Capture the cell that displays the provided text and extract its (X, Y) central coordinate. 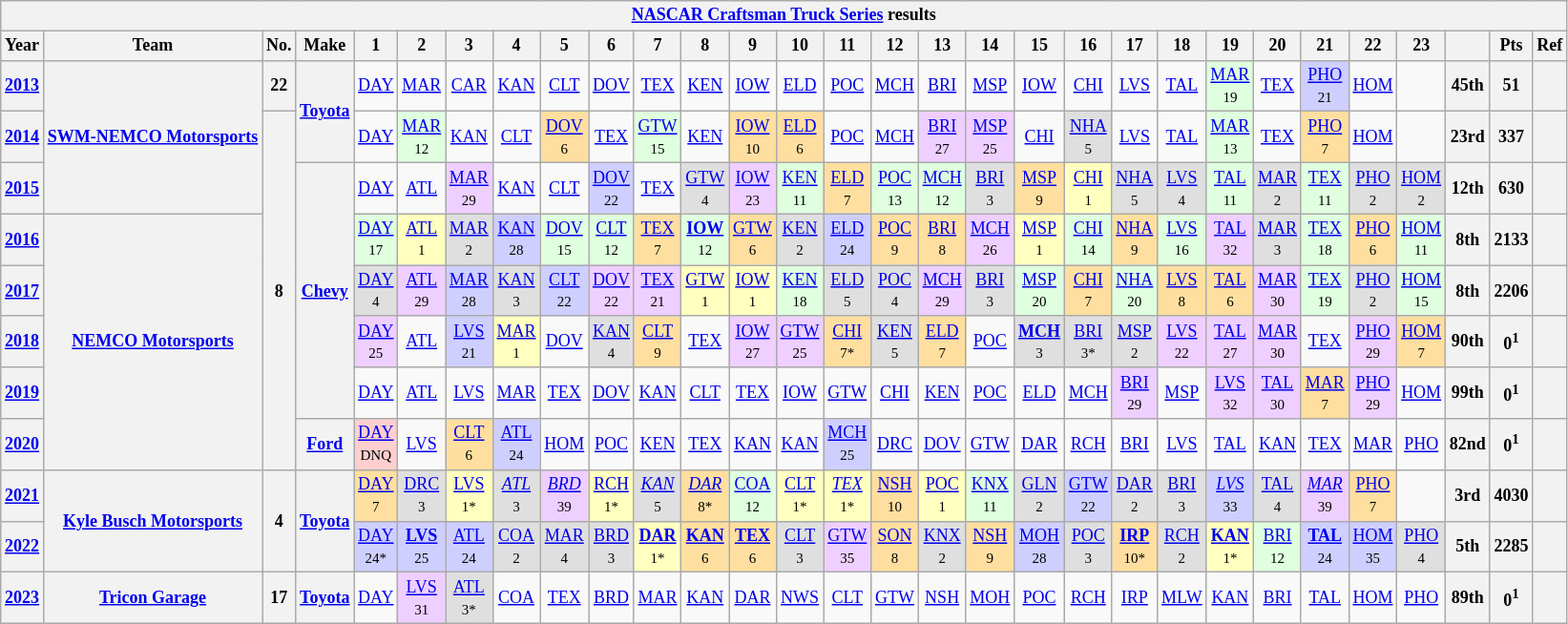
21 (1325, 46)
10 (800, 46)
POC4 (895, 291)
3 (469, 46)
CLT12 (612, 239)
13 (942, 46)
ELD5 (847, 291)
HOM7 (1422, 342)
BRI29 (1135, 393)
2206 (1512, 291)
Kyle Busch Motorsports (153, 521)
MAR12 (422, 137)
MCH25 (847, 445)
TAL32 (1230, 239)
KAN6 (705, 547)
MSP9 (1040, 188)
GTW35 (847, 547)
630 (1512, 188)
KAN3 (516, 291)
MSP1 (1040, 239)
MSP20 (1040, 291)
COA12 (753, 495)
18 (1181, 46)
2015 (23, 188)
COA (516, 598)
IRP (1135, 598)
MAR7 (1325, 393)
IOW10 (753, 137)
TEX1* (847, 495)
2023 (23, 598)
90th (1468, 342)
IOW27 (753, 342)
MAR1 (516, 342)
2016 (23, 239)
PHO6 (1372, 239)
TAL27 (1230, 342)
IOW1 (753, 291)
DAY4 (376, 291)
KNX11 (991, 495)
DAR1* (658, 547)
NSH (942, 598)
CHI7* (847, 342)
HOM2 (1422, 188)
20 (1278, 46)
GTW22 (1088, 495)
2133 (1512, 239)
KEN18 (800, 291)
HOM35 (1372, 547)
BRI8 (942, 239)
CHI14 (1088, 239)
IOW12 (705, 239)
CLT9 (658, 342)
LVS8 (1181, 291)
2020 (23, 445)
KEN2 (800, 239)
2019 (23, 393)
ELD24 (847, 239)
Chevy (324, 290)
POC1 (942, 495)
SON8 (895, 547)
NHA20 (1135, 291)
Ref (1550, 46)
23 (1422, 46)
BRI27 (942, 137)
BRD39 (565, 495)
11 (847, 46)
2021 (23, 495)
LVS21 (469, 342)
12 (895, 46)
IRP10* (1135, 547)
POC13 (895, 188)
9 (753, 46)
MCH26 (991, 239)
Tricon Garage (153, 598)
MAR13 (1230, 137)
TEX19 (1325, 291)
PHO21 (1325, 86)
LVS33 (1230, 495)
TAL4 (1278, 495)
MAR39 (1325, 495)
MCH3 (1040, 342)
COA2 (516, 547)
NEMCO Motorsports (153, 342)
CLT3 (800, 547)
2013 (23, 86)
MCH29 (942, 291)
MAR3 (1278, 239)
2285 (1512, 547)
DAR8* (705, 495)
2014 (23, 137)
GTW15 (658, 137)
12th (1468, 188)
DRC (895, 445)
TEX18 (1325, 239)
82nd (1468, 445)
LVS22 (1181, 342)
MLW (1181, 598)
DAY24* (376, 547)
Ford (324, 445)
IOW23 (753, 188)
2 (422, 46)
MOH28 (1040, 547)
5 (565, 46)
GTW25 (800, 342)
POC3 (1088, 547)
BRD3 (612, 547)
6 (612, 46)
1 (376, 46)
ATL29 (422, 291)
CLT22 (565, 291)
ATL1 (422, 239)
DAY17 (376, 239)
DAY7 (376, 495)
TAL30 (1278, 393)
POC9 (895, 239)
4030 (1512, 495)
MAR28 (469, 291)
TAL11 (1230, 188)
19 (1230, 46)
RCH1* (612, 495)
16 (1088, 46)
LVS31 (422, 598)
89th (1468, 598)
TEX6 (753, 547)
KAN28 (516, 239)
CLT1* (800, 495)
LVS25 (422, 547)
MAR4 (565, 547)
51 (1512, 86)
TAL6 (1230, 291)
14 (991, 46)
DAR2 (1135, 495)
BRD (612, 598)
ELD6 (800, 137)
CLT6 (469, 445)
KAN5 (658, 495)
No. (279, 46)
RCH2 (1181, 547)
99th (1468, 393)
LVS4 (1181, 188)
KEN11 (800, 188)
TEX7 (658, 239)
KAN4 (612, 342)
DOV6 (565, 137)
CHI1 (1088, 188)
GTW6 (753, 239)
MSP25 (991, 137)
Team (153, 46)
DAY25 (376, 342)
TEX11 (1325, 188)
LVS1* (469, 495)
LVS16 (1181, 239)
NASCAR Craftsman Truck Series results (784, 15)
LVS32 (1230, 393)
MAR19 (1230, 86)
HOM15 (1422, 291)
NSH10 (895, 495)
MAR29 (469, 188)
337 (1512, 137)
Year (23, 46)
CAR (469, 86)
NSH9 (991, 547)
5th (1468, 547)
Make (324, 46)
23rd (1468, 137)
PHO4 (1422, 547)
NWS (800, 598)
SWM-NEMCO Motorsports (153, 137)
45th (1468, 86)
HOM11 (1422, 239)
2022 (23, 547)
2017 (23, 291)
BRI12 (1278, 547)
7 (658, 46)
MSP2 (1135, 342)
3rd (1468, 495)
KAN1* (1230, 547)
15 (1040, 46)
NHA9 (1135, 239)
DAYDNQ (376, 445)
KEN5 (895, 342)
TAL24 (1325, 547)
ATL3* (469, 598)
BRI3* (1088, 342)
KNX2 (942, 547)
TEX21 (658, 291)
MCH12 (942, 188)
ATL3 (516, 495)
Pts (1512, 46)
DOV15 (565, 239)
2018 (23, 342)
DRC3 (422, 495)
GLN2 (1040, 495)
GTW1 (705, 291)
MOH (991, 598)
CHI7 (1088, 291)
GTW4 (705, 188)
